Locate the cell with the specified text and output its (X, Y) center coordinate. 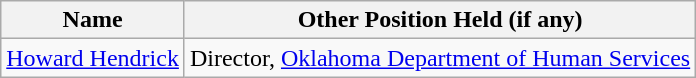
Other Position Held (if any) (440, 20)
Name (93, 20)
Director, Oklahoma Department of Human Services (440, 58)
Howard Hendrick (93, 58)
